Provide the (x, y) coordinate of the cell's center where the given text is located.  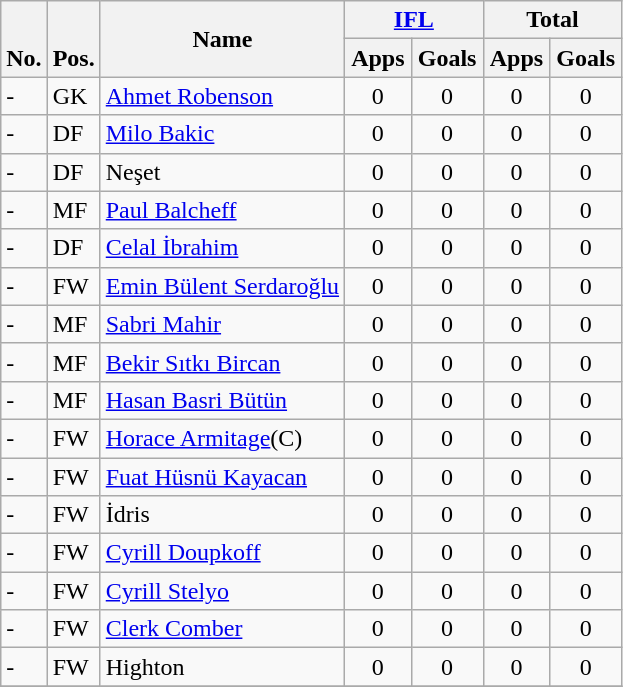
Sabri Mahir (222, 324)
Pos. (74, 39)
Total (552, 20)
Hasan Basri Bütün (222, 400)
Ahmet Robenson (222, 96)
Cyrill Doupkoff (222, 553)
Cyrill Stelyo (222, 591)
No. (24, 39)
GK (74, 96)
İdris (222, 515)
Milo Bakic (222, 134)
Horace Armitage(C) (222, 438)
Bekir Sıtkı Bircan (222, 362)
Paul Balcheff (222, 210)
Emin Bülent Serdaroğlu (222, 286)
Clerk Comber (222, 629)
Neşet (222, 172)
Name (222, 39)
Celal İbrahim (222, 248)
Highton (222, 667)
IFL (414, 20)
Fuat Hüsnü Kayacan (222, 477)
